Return the (X, Y) coordinate for the center point of the cell that contains the specified text.  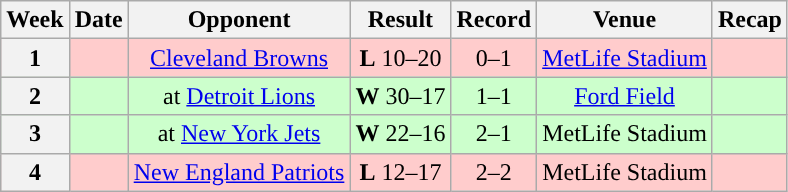
at New York Jets (239, 134)
4 (35, 172)
2–2 (494, 172)
Result (400, 20)
0–1 (494, 58)
W 30–17 (400, 96)
Ford Field (625, 96)
1 (35, 58)
3 (35, 134)
Opponent (239, 20)
New England Patriots (239, 172)
W 22–16 (400, 134)
L 10–20 (400, 58)
Recap (750, 20)
Week (35, 20)
at Detroit Lions (239, 96)
L 12–17 (400, 172)
Date (98, 20)
2 (35, 96)
1–1 (494, 96)
Record (494, 20)
Venue (625, 20)
Cleveland Browns (239, 58)
2–1 (494, 134)
